Detect which cell encompasses the target text, then output its (x, y) center coordinate. 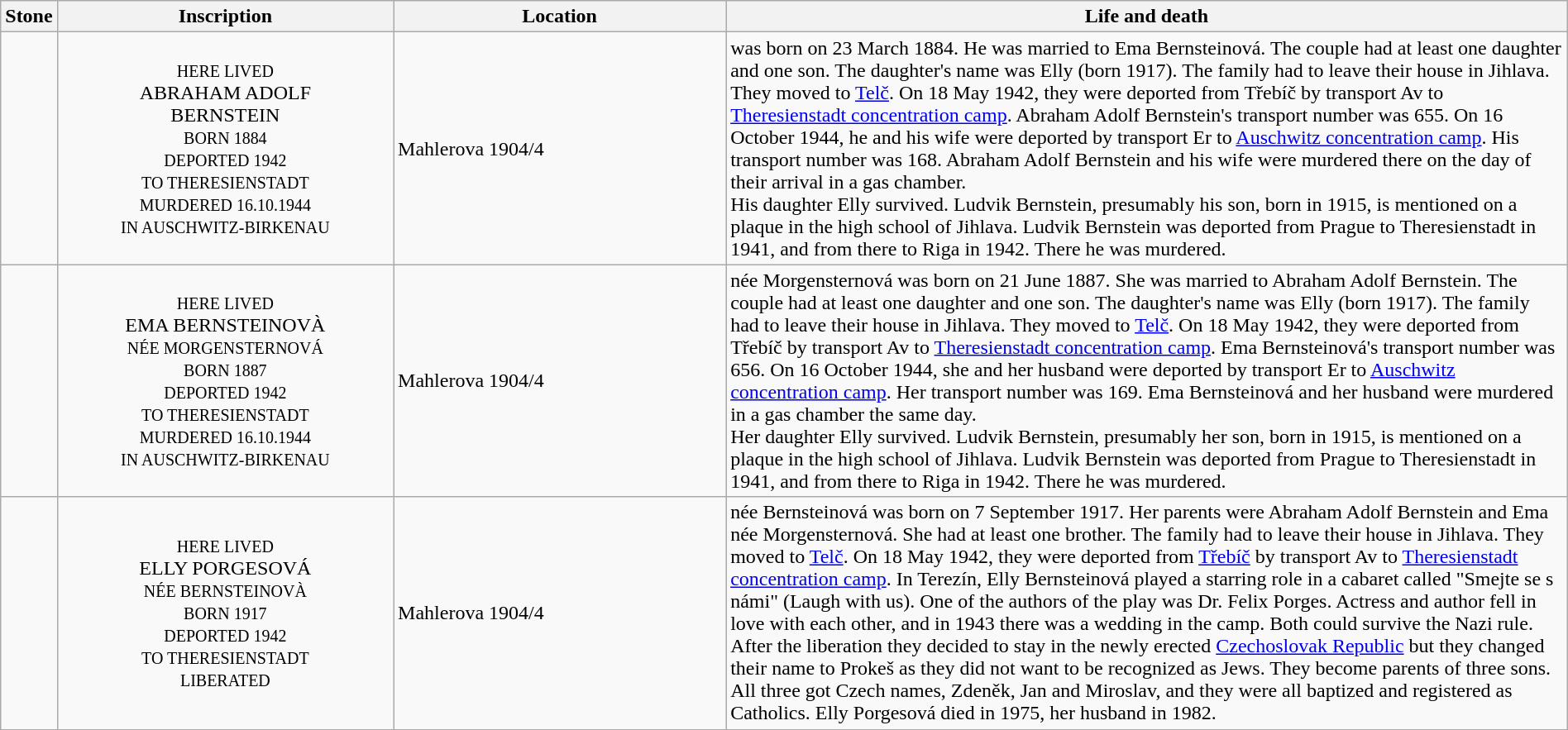
HERE LIVEDELLY PORGESOVÁNÉE BERNSTEINOVÀBORN 1917DEPORTED 1942TO THERESIENSTADTLIBERATED (225, 613)
Stone (29, 17)
Inscription (225, 17)
Life and death (1147, 17)
HERE LIVEDEMA BERNSTEINOVÀNÉE MORGENSTERNOVÁBORN 1887DEPORTED 1942TO THERESIENSTADTMURDERED 16.10.1944IN AUSCHWITZ-BIRKENAU (225, 380)
Location (560, 17)
HERE LIVEDABRAHAM ADOLFBERNSTEINBORN 1884DEPORTED 1942TO THERESIENSTADTMURDERED 16.10.1944IN AUSCHWITZ-BIRKENAU (225, 149)
